Determine the (X, Y) coordinate at the center of the cell enclosing the given text.  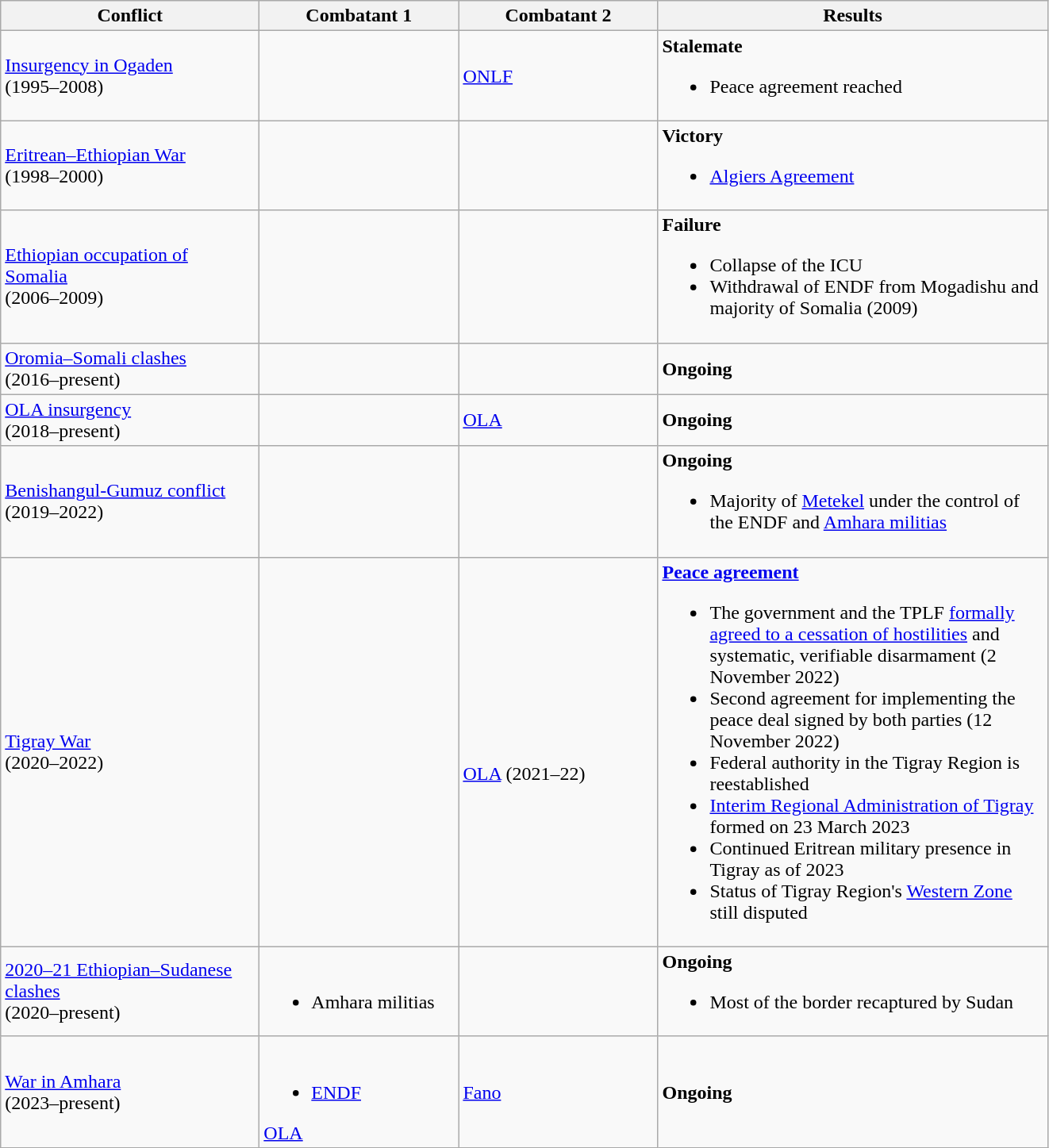
OLA insurgency(2018–present) (130, 420)
OLA (559, 420)
Ethiopian occupation of Somalia(2006–2009) (130, 276)
VictoryAlgiers Agreement (852, 165)
ONLF (559, 76)
ENDF OLA (359, 1092)
Conflict (130, 16)
FailureCollapse of the ICUWithdrawal of ENDF from Mogadishu and majority of Somalia (2009) (852, 276)
OngoingMajority of Metekel under the control of the ENDF and Amhara militias (852, 501)
Eritrean–Ethiopian War (1998–2000) (130, 165)
Combatant 1 (359, 16)
Oromia–Somali clashes(2016–present) (130, 368)
OLA (2021–22) (559, 752)
War in Amhara(2023–present) (130, 1092)
StalematePeace agreement reached (852, 76)
2020–21 Ethiopian–Sudanese clashes(2020–present) (130, 992)
Tigray War(2020–2022) (130, 752)
Benishangul-Gumuz conflict(2019–2022) (130, 501)
Amhara militias (359, 992)
Results (852, 16)
Fano (559, 1092)
Insurgency in Ogaden(1995–2008) (130, 76)
Combatant 2 (559, 16)
OngoingMost of the border recaptured by Sudan (852, 992)
